Determine the [x, y] coordinate at the center of the cell enclosing the given text.  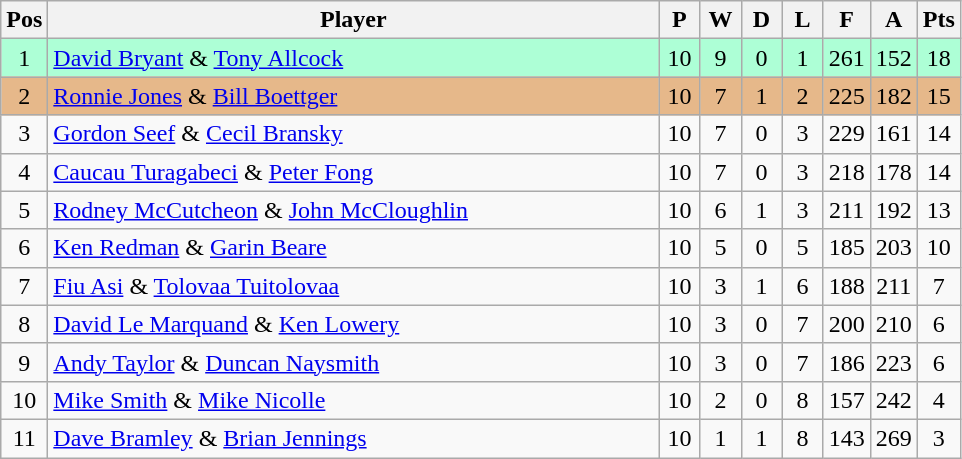
Dave Bramley & Brian Jennings [354, 438]
Player [354, 20]
192 [894, 210]
A [894, 20]
David Le Marquand & Ken Lowery [354, 324]
18 [938, 58]
218 [846, 172]
Ronnie Jones & Bill Boettger [354, 96]
185 [846, 248]
Pos [24, 20]
152 [894, 58]
David Bryant & Tony Allcock [354, 58]
225 [846, 96]
Rodney McCutcheon & John McCloughlin [354, 210]
11 [24, 438]
200 [846, 324]
P [680, 20]
Mike Smith & Mike Nicolle [354, 400]
242 [894, 400]
178 [894, 172]
15 [938, 96]
261 [846, 58]
W [720, 20]
157 [846, 400]
210 [894, 324]
Pts [938, 20]
203 [894, 248]
143 [846, 438]
13 [938, 210]
Gordon Seef & Cecil Bransky [354, 134]
223 [894, 362]
161 [894, 134]
229 [846, 134]
Caucau Turagabeci & Peter Fong [354, 172]
F [846, 20]
182 [894, 96]
Fiu Asi & Tolovaa Tuitolovaa [354, 286]
188 [846, 286]
186 [846, 362]
Ken Redman & Garin Beare [354, 248]
L [802, 20]
269 [894, 438]
D [762, 20]
Andy Taylor & Duncan Naysmith [354, 362]
